Scan for the cell matching the given text and deliver its [x, y] coordinate at center. 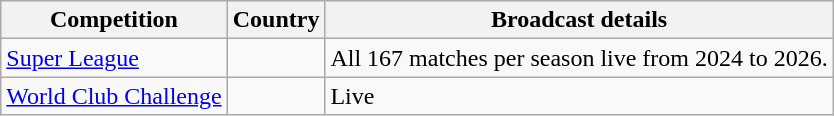
Broadcast details [579, 20]
All 167 matches per season live from 2024 to 2026. [579, 58]
Country [276, 20]
Super League [114, 58]
Competition [114, 20]
Live [579, 96]
World Club Challenge [114, 96]
